Extract the [X, Y] coordinate from the center of the cell holding the provided text.  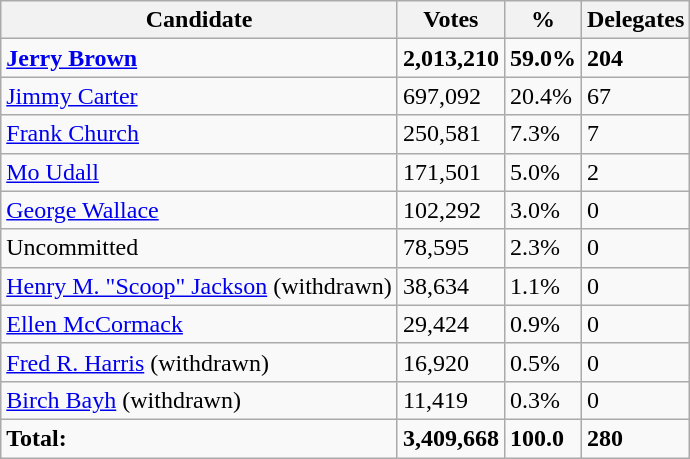
29,424 [450, 324]
Ellen McCormack [200, 324]
78,595 [450, 248]
George Wallace [200, 210]
0.3% [542, 400]
0.9% [542, 324]
Jerry Brown [200, 58]
Mo Udall [200, 172]
250,581 [450, 134]
2 [635, 172]
11,419 [450, 400]
697,092 [450, 96]
3.0% [542, 210]
Uncommitted [200, 248]
7.3% [542, 134]
Votes [450, 20]
2,013,210 [450, 58]
1.1% [542, 286]
0.5% [542, 362]
16,920 [450, 362]
% [542, 20]
171,501 [450, 172]
59.0% [542, 58]
Henry M. "Scoop" Jackson (withdrawn) [200, 286]
102,292 [450, 210]
Birch Bayh (withdrawn) [200, 400]
3,409,668 [450, 438]
Fred R. Harris (withdrawn) [200, 362]
Jimmy Carter [200, 96]
2.3% [542, 248]
Frank Church [200, 134]
Total: [200, 438]
20.4% [542, 96]
Delegates [635, 20]
38,634 [450, 286]
67 [635, 96]
204 [635, 58]
7 [635, 134]
5.0% [542, 172]
Candidate [200, 20]
280 [635, 438]
100.0 [542, 438]
